Return the (x, y) coordinate for the center point of the cell that contains the specified text.  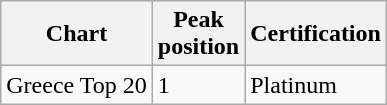
Chart (77, 34)
Peakposition (198, 34)
Greece Top 20 (77, 85)
Certification (316, 34)
Platinum (316, 85)
1 (198, 85)
